Return the (X, Y) coordinate for the center point of the cell that contains the specified text.  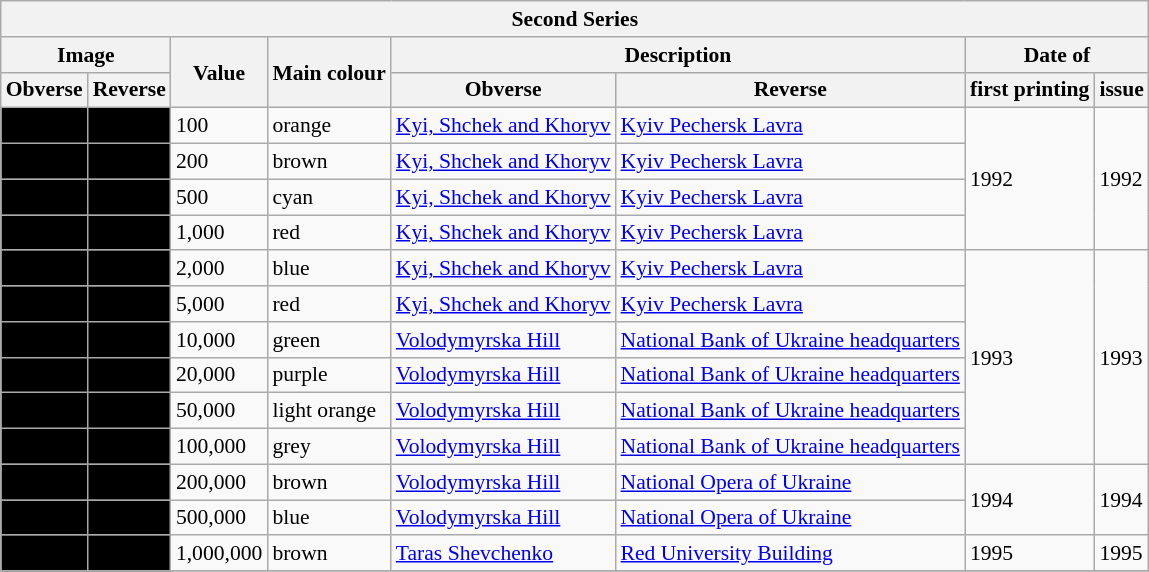
Taras Shevchenko (504, 554)
Date of (1057, 55)
100,000 (219, 447)
grey (328, 447)
50,000 (219, 411)
500 (219, 197)
green (328, 340)
10,000 (219, 340)
orange (328, 126)
5,000 (219, 304)
light orange (328, 411)
2,000 (219, 269)
Red University Building (790, 554)
first printing (1030, 90)
Value (219, 72)
Image (86, 55)
500,000 (219, 518)
issue (1122, 90)
Second Series (575, 19)
1,000 (219, 233)
100 (219, 126)
1,000,000 (219, 554)
Description (678, 55)
Main colour (328, 72)
20,000 (219, 375)
200 (219, 162)
200,000 (219, 482)
purple (328, 375)
cyan (328, 197)
